Provide the [X, Y] coordinate of the cell's center where the given text is located.  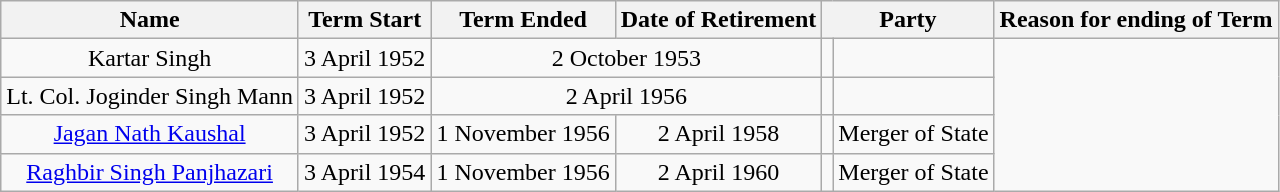
Date of Retirement [718, 20]
Name [150, 20]
Term Ended [523, 20]
3 April 1954 [364, 172]
Term Start [364, 20]
Reason for ending of Term [1136, 20]
2 April 1960 [718, 172]
2 April 1956 [626, 96]
2 April 1958 [718, 134]
Lt. Col. Joginder Singh Mann [150, 96]
Raghbir Singh Panjhazari [150, 172]
Jagan Nath Kaushal [150, 134]
Kartar Singh [150, 58]
Party [908, 20]
2 October 1953 [626, 58]
